Search for the cell housing the specified text and yield its [X, Y] center coordinate. 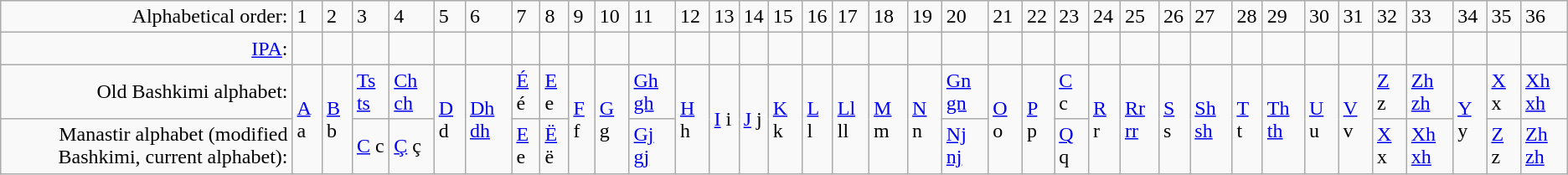
H h [692, 119]
Manastir alphabet (modified Bashkimi, current alphabet): [147, 146]
S s [1174, 119]
14 [754, 17]
Ç ç [412, 146]
K k [786, 119]
Rr rr [1139, 119]
35 [1504, 17]
10 [611, 17]
Dh dh [487, 119]
20 [965, 17]
7 [526, 17]
4 [412, 17]
30 [1322, 17]
2 [337, 17]
Q q [1072, 146]
12 [692, 17]
28 [1247, 17]
21 [1005, 17]
T t [1247, 119]
M m [889, 119]
Nj nj [965, 146]
Gh gh [652, 92]
J j [754, 119]
23 [1072, 17]
24 [1104, 17]
D d [449, 119]
IPA: [147, 49]
27 [1211, 17]
O o [1005, 119]
V v [1355, 119]
34 [1470, 17]
Ts ts [370, 92]
Ë ë [554, 146]
Alphabetical order: [147, 17]
15 [786, 17]
Gn gn [965, 92]
É é [526, 92]
31 [1355, 17]
17 [851, 17]
3 [370, 17]
32 [1390, 17]
19 [925, 17]
9 [581, 17]
5 [449, 17]
33 [1429, 17]
Sh sh [1211, 119]
Ll ll [851, 119]
1 [307, 17]
B b [337, 119]
R r [1104, 119]
P p [1038, 119]
29 [1283, 17]
A a [307, 119]
Y y [1470, 119]
G g [611, 119]
Gj gj [652, 146]
18 [889, 17]
36 [1545, 17]
25 [1139, 17]
F f [581, 119]
6 [487, 17]
16 [818, 17]
U u [1322, 119]
26 [1174, 17]
I i [724, 119]
Th th [1283, 119]
22 [1038, 17]
8 [554, 17]
Old Bashkimi alphabet: [147, 92]
L l [818, 119]
N n [925, 119]
Ch ch [412, 92]
13 [724, 17]
11 [652, 17]
